Extract the (X, Y) coordinate from the center of the cell holding the provided text.  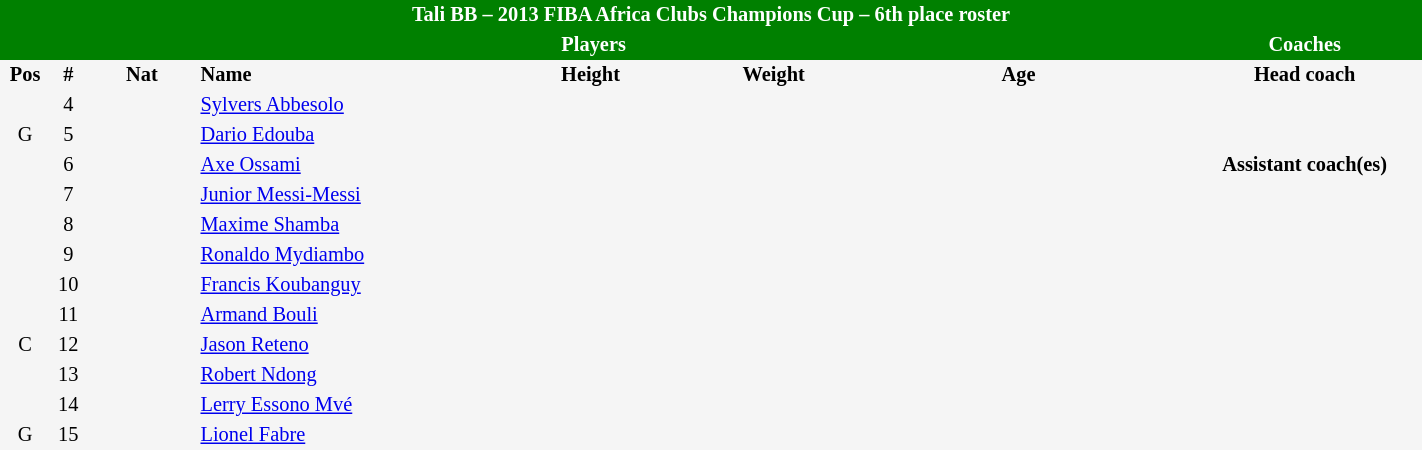
Nat (142, 75)
Pos (25, 75)
Dario Edouba (340, 135)
Maxime Shamba (340, 225)
Name (340, 75)
Sylvers Abbesolo (340, 105)
Head coach (1304, 75)
7 (68, 195)
9 (68, 255)
Junior Messi-Messi (340, 195)
8 (68, 225)
Players (594, 45)
14 (68, 405)
Lerry Essono Mvé (340, 405)
Robert Ndong (340, 375)
10 (68, 285)
Age (1019, 75)
Armand Bouli (340, 315)
Height (591, 75)
15 (68, 435)
5 (68, 135)
# (68, 75)
6 (68, 165)
C (25, 345)
Lionel Fabre (340, 435)
Francis Koubanguy (340, 285)
Weight (774, 75)
12 (68, 345)
Ronaldo Mydiambo (340, 255)
Jason Reteno (340, 345)
Assistant coach(es) (1304, 165)
Tali BB – 2013 FIBA Africa Clubs Champions Cup – 6th place roster (711, 15)
Coaches (1304, 45)
11 (68, 315)
13 (68, 375)
Axe Ossami (340, 165)
4 (68, 105)
